Identify which cell holds the provided text, then report its [x, y] central coordinate. 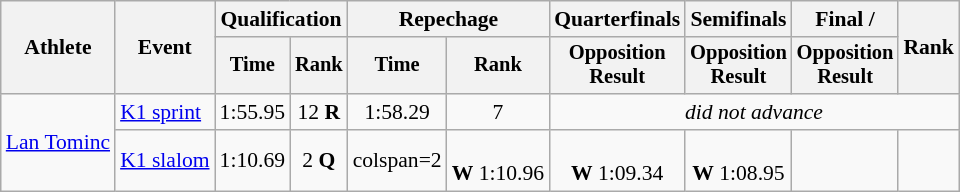
Final / [846, 19]
Qualification [282, 19]
Athlete [58, 48]
Lan Tominc [58, 142]
colspan=2 [398, 160]
Semifinals [738, 19]
K1 sprint [164, 112]
1:10.69 [252, 160]
1:58.29 [398, 112]
Event [164, 48]
W 1:09.34 [617, 160]
12 R [319, 112]
7 [498, 112]
W 1:08.95 [738, 160]
did not advance [754, 112]
Repechage [449, 19]
Quarterfinals [617, 19]
K1 slalom [164, 160]
1:55.95 [252, 112]
W 1:10.96 [498, 160]
2 Q [319, 160]
